Extract the (X, Y) coordinate from the center of the cell holding the provided text.  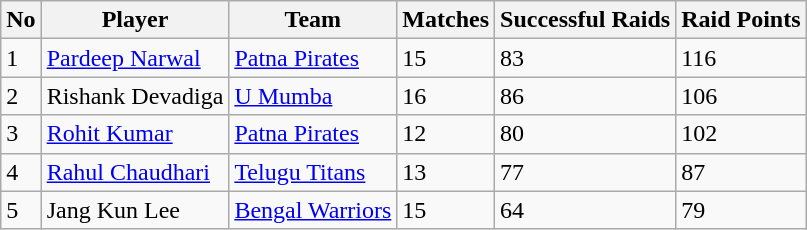
Player (135, 20)
Successful Raids (586, 20)
3 (21, 134)
80 (586, 134)
Telugu Titans (313, 172)
12 (446, 134)
13 (446, 172)
5 (21, 210)
Bengal Warriors (313, 210)
U Mumba (313, 96)
Jang Kun Lee (135, 210)
Rohit Kumar (135, 134)
Rishank Devadiga (135, 96)
Pardeep Narwal (135, 58)
2 (21, 96)
86 (586, 96)
64 (586, 210)
16 (446, 96)
116 (741, 58)
102 (741, 134)
77 (586, 172)
1 (21, 58)
83 (586, 58)
4 (21, 172)
106 (741, 96)
No (21, 20)
Rahul Chaudhari (135, 172)
87 (741, 172)
79 (741, 210)
Matches (446, 20)
Team (313, 20)
Raid Points (741, 20)
